Return (X, Y) of the center of cell containing provided text 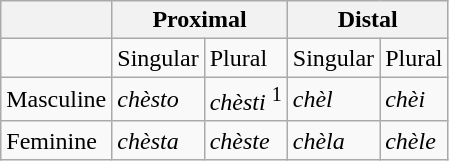
chèste (246, 140)
chèsto (158, 100)
chèle (414, 140)
Distal (368, 20)
chèi (414, 100)
chèsti 1 (246, 100)
Proximal (200, 20)
Masculine (56, 100)
chèl (333, 100)
Feminine (56, 140)
chèla (333, 140)
chèsta (158, 140)
